Scan for the cell matching the given text and deliver its [x, y] coordinate at center. 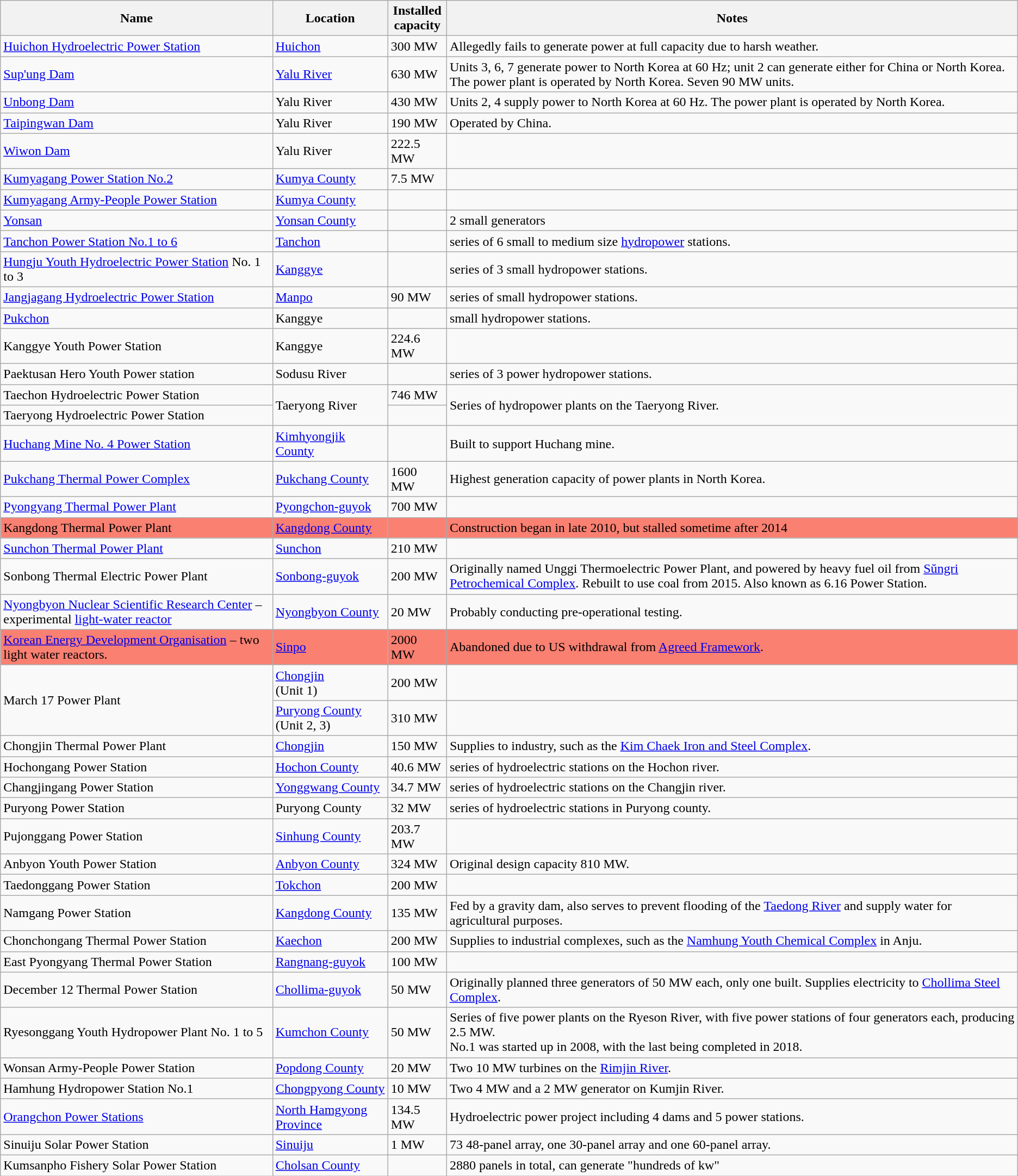
Paektusan Hero Youth Power station [136, 374]
March 17 Power Plant [136, 700]
series of 3 power hydropower stations. [732, 374]
32 MW [417, 808]
Pukchang County [330, 479]
North Hamgyong Province [330, 1116]
Taechon Hydroelectric Power Station [136, 395]
Sonbong Thermal Electric Power Plant [136, 577]
Taeryong River [330, 405]
Puryong County [330, 808]
Manpo [330, 297]
Taedonggang Power Station [136, 885]
Originally planned three generators of 50 MW each, only one built. Supplies electricity to Chollima Steel Complex. [732, 990]
Two 4 MW and a 2 MW generator on Kumjin River. [732, 1088]
series of hydroelectric stations in Puryong county. [732, 808]
Pujonggang Power Station [136, 837]
Hydroelectric power project including 4 dams and 5 power stations. [732, 1116]
Sodusu River [330, 374]
Original design capacity 810 MW. [732, 864]
1600 MW [417, 479]
746 MW [417, 395]
2880 panels in total, can generate "hundreds of kw" [732, 1165]
10 MW [417, 1088]
300 MW [417, 46]
Two 10 MW turbines on the Rimjin River. [732, 1068]
1 MW [417, 1144]
Changjingang Power Station [136, 788]
Highest generation capacity of power plants in North Korea. [732, 479]
Abandoned due to US withdrawal from Agreed Framework. [732, 647]
series of small hydropower stations. [732, 297]
Allegedly fails to generate power at full capacity due to harsh weather. [732, 46]
190 MW [417, 123]
Anbyon County [330, 864]
Kumyagang Army-People Power Station [136, 200]
Kimhyongjik County [330, 444]
Puryong Power Station [136, 808]
90 MW [417, 297]
Chollima-guyok [330, 990]
Sunchon [330, 548]
203.7 MW [417, 837]
Wonsan Army-People Power Station [136, 1068]
Yonsan County [330, 220]
Hungju Youth Hydroelectric Power Station No. 1 to 3 [136, 269]
series of 6 small to medium size hydropower stations. [732, 241]
Ryesonggang Youth Hydropower Plant No. 1 to 5 [136, 1032]
430 MW [417, 102]
Unbong Dam [136, 102]
135 MW [417, 913]
Sunchon Thermal Power Plant [136, 548]
7.5 MW [417, 179]
210 MW [417, 548]
310 MW [417, 718]
630 MW [417, 74]
series of 3 small hydropower stations. [732, 269]
Orangchon Power Stations [136, 1116]
Taipingwan Dam [136, 123]
Taeryong Hydroelectric Power Station [136, 416]
Kanggye Youth Power Station [136, 346]
Units 2, 4 supply power to North Korea at 60 Hz. The power plant is operated by North Korea. [732, 102]
Yonggwang County [330, 788]
324 MW [417, 864]
Korean Energy Development Organisation – two light water reactors. [136, 647]
Supplies to industry, such as the Kim Chaek Iron and Steel Complex. [732, 746]
Rangnang-guyok [330, 962]
Tanchon Power Station No.1 to 6 [136, 241]
small hydropower stations. [732, 318]
Namgang Power Station [136, 913]
series of hydroelectric stations on the Hochon river. [732, 766]
Jangjagang Hydroelectric Power Station [136, 297]
Location [330, 18]
Sinhung County [330, 837]
Kangdong Thermal Power Plant [136, 528]
Huichon Hydroelectric Power Station [136, 46]
Chongjin Thermal Power Plant [136, 746]
Pyongchon-guyok [330, 507]
Yonsan [136, 220]
Chongpyong County [330, 1088]
Sinuiju [330, 1144]
222.5 MW [417, 151]
150 MW [417, 746]
East Pyongyang Thermal Power Station [136, 962]
700 MW [417, 507]
2000 MW [417, 647]
40.6 MW [417, 766]
Kumyagang Power Station No.2 [136, 179]
34.7 MW [417, 788]
Kaechon [330, 941]
Pukchon [136, 318]
Cholsan County [330, 1165]
Kumsanpho Fishery Solar Power Station [136, 1165]
Hamhung Hydropower Station No.1 [136, 1088]
Wiwon Dam [136, 151]
Fed by a gravity dam, also serves to prevent flooding of the Taedong River and supply water for agricultural purposes. [732, 913]
Sonbong-guyok [330, 577]
Popdong County [330, 1068]
Nyongbyon County [330, 611]
2 small generators [732, 220]
Operated by China. [732, 123]
Probably conducting pre-operational testing. [732, 611]
Tanchon [330, 241]
Sup'ung Dam [136, 74]
Kumchon County [330, 1032]
Notes [732, 18]
Name [136, 18]
Huchang Mine No. 4 Power Station [136, 444]
Construction began in late 2010, but stalled sometime after 2014 [732, 528]
Installedcapacity [417, 18]
Anbyon Youth Power Station [136, 864]
Supplies to industrial complexes, such as the Namhung Youth Chemical Complex in Anju. [732, 941]
134.5 MW [417, 1116]
Puryong County (Unit 2, 3) [330, 718]
Hochon County [330, 766]
Built to support Huchang mine. [732, 444]
Huichon [330, 46]
100 MW [417, 962]
Hochongang Power Station [136, 766]
Series of hydropower plants on the Taeryong River. [732, 405]
Chonchongang Thermal Power Station [136, 941]
series of hydroelectric stations on the Changjin river. [732, 788]
Tokchon [330, 885]
Sinuiju Solar Power Station [136, 1144]
Pukchang Thermal Power Complex [136, 479]
224.6 MW [417, 346]
Chongjin [330, 746]
73 48-panel array, one 30-panel array and one 60-panel array. [732, 1144]
Nyongbyon Nuclear Scientific Research Center – experimental light-water reactor [136, 611]
Pyongyang Thermal Power Plant [136, 507]
December 12 Thermal Power Station [136, 990]
Chongjin(Unit 1) [330, 682]
Sinpo [330, 647]
